From the cell containing the given text, extract its center point as (X, Y) coordinate. 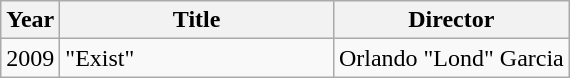
2009 (30, 58)
"Exist" (197, 58)
Director (451, 20)
Year (30, 20)
Title (197, 20)
Orlando "Lond" Garcia (451, 58)
